Pinpoint the cell where the given text exists, returning its (x, y) midpoint coordinate. 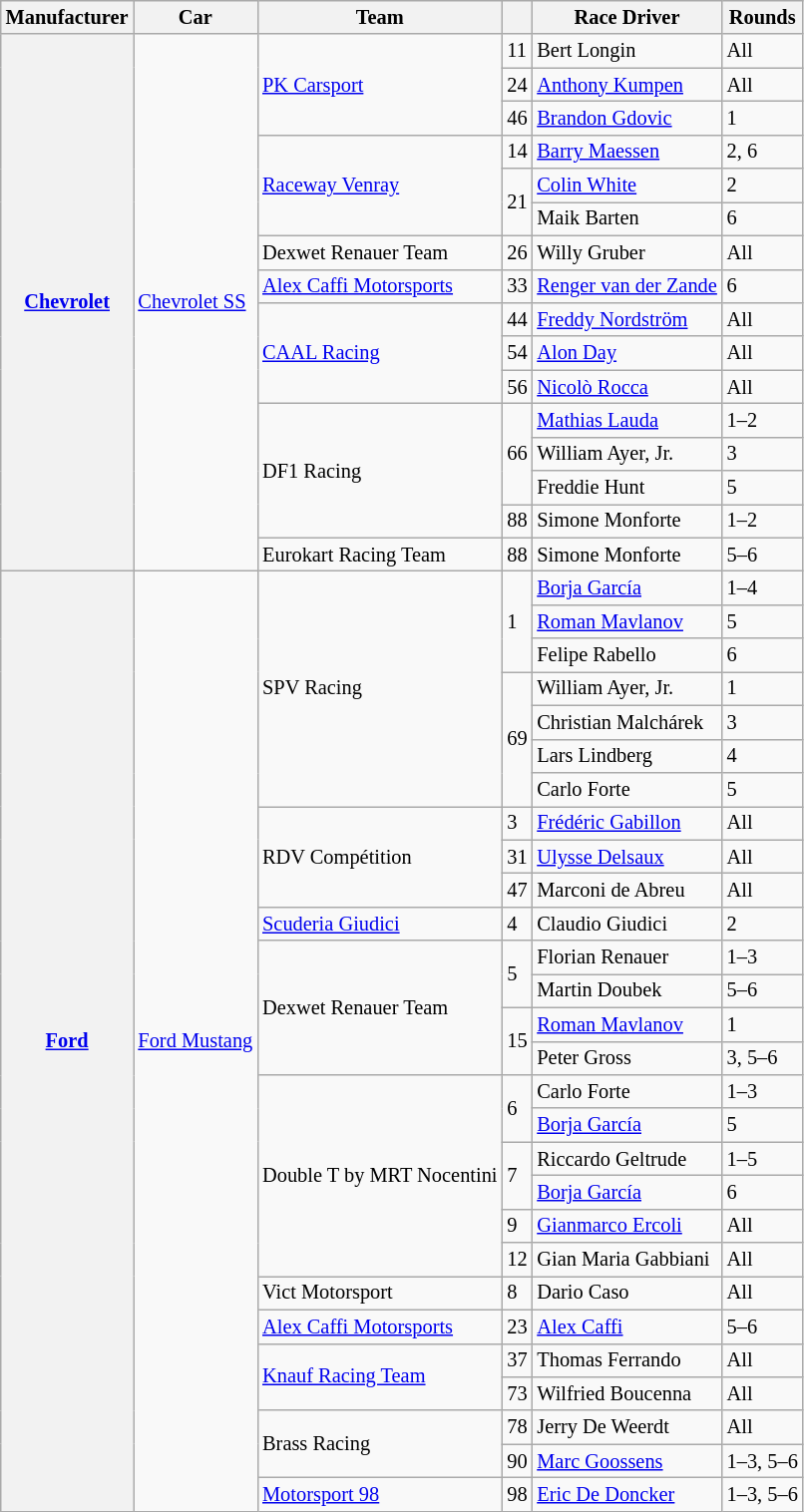
SPV Racing (379, 688)
Eric De Doncker (626, 1494)
Manufacturer (68, 17)
Dario Caso (626, 1293)
46 (517, 118)
Chevrolet (68, 302)
11 (517, 51)
Claudio Giudici (626, 924)
98 (517, 1494)
66 (517, 453)
78 (517, 1427)
Freddy Nordström (626, 319)
23 (517, 1326)
37 (517, 1360)
Thomas Ferrando (626, 1360)
Maik Barten (626, 218)
31 (517, 857)
Team (379, 17)
26 (517, 252)
Florian Renauer (626, 957)
Ulysse Delsaux (626, 857)
Felipe Rabello (626, 655)
Bert Longin (626, 51)
Willy Gruber (626, 252)
Peter Gross (626, 1058)
Raceway Venray (379, 186)
Brass Racing (379, 1444)
Frédéric Gabillon (626, 823)
PK Carsport (379, 84)
Anthony Kumpen (626, 85)
Knauf Racing Team (379, 1376)
Double T by MRT Nocentini (379, 1175)
24 (517, 85)
14 (517, 152)
Rounds (762, 17)
3, 5–6 (762, 1058)
12 (517, 1260)
Wilfried Boucenna (626, 1393)
Freddie Hunt (626, 488)
Christian Malchárek (626, 722)
Vict Motorsport (379, 1293)
47 (517, 890)
Mathias Lauda (626, 420)
Renger van der Zande (626, 286)
Alex Caffi (626, 1326)
2, 6 (762, 152)
Chevrolet SS (196, 302)
Colin White (626, 186)
90 (517, 1461)
Lars Lindberg (626, 756)
Nicolò Rocca (626, 387)
73 (517, 1393)
7 (517, 1175)
Scuderia Giudici (379, 924)
8 (517, 1293)
9 (517, 1226)
Barry Maessen (626, 152)
CAAL Racing (379, 353)
54 (517, 353)
Riccardo Geltrude (626, 1159)
33 (517, 286)
Marc Goossens (626, 1461)
DF1 Racing (379, 471)
1–5 (762, 1159)
Marconi de Abreu (626, 890)
56 (517, 387)
Jerry De Weerdt (626, 1427)
1–4 (762, 587)
Gianmarco Ercoli (626, 1226)
RDV Compétition (379, 856)
44 (517, 319)
Ford Mustang (196, 1040)
15 (517, 1041)
Alon Day (626, 353)
Gian Maria Gabbiani (626, 1260)
Race Driver (626, 17)
Motorsport 98 (379, 1494)
69 (517, 738)
Eurokart Racing Team (379, 555)
21 (517, 201)
Brandon Gdovic (626, 118)
Ford (68, 1040)
Martin Doubek (626, 990)
Car (196, 17)
